Pinpoint the cell where the given text exists, returning its [X, Y] midpoint coordinate. 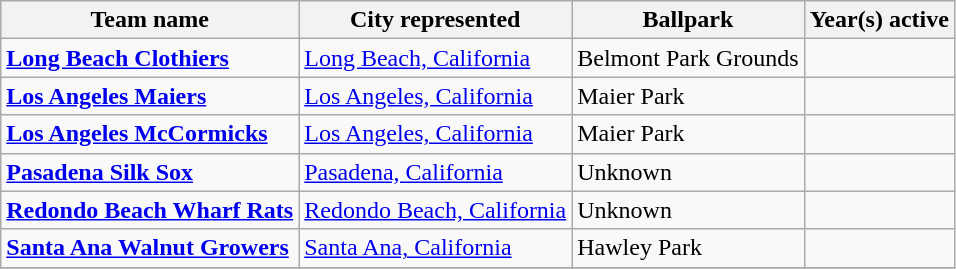
Pasadena Silk Sox [150, 172]
Long Beach Clothiers [150, 58]
Santa Ana Walnut Growers [150, 248]
Santa Ana, California [436, 248]
Belmont Park Grounds [688, 58]
Pasadena, California [436, 172]
Ballpark [688, 20]
Long Beach, California [436, 58]
Hawley Park [688, 248]
Los Angeles McCormicks [150, 134]
Redondo Beach Wharf Rats [150, 210]
Team name [150, 20]
Redondo Beach, California [436, 210]
Year(s) active [879, 20]
Los Angeles Maiers [150, 96]
City represented [436, 20]
